Find where the given text appears and provide that cell's center as (x, y) coordinate. 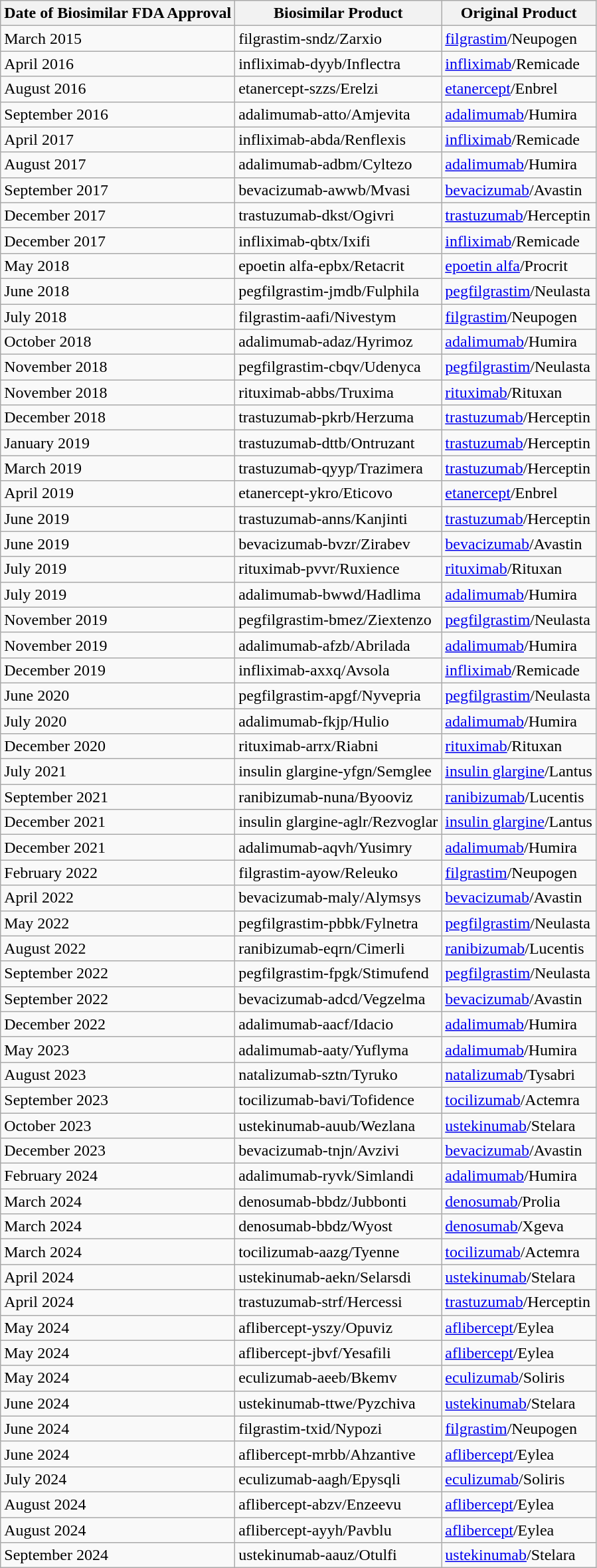
September 2024 (118, 1555)
adalimumab-atto/Amjevita (339, 114)
October 2018 (118, 342)
trastuzumab-anns/Kanjinti (339, 519)
ustekinumab-aekn/Selarsdi (339, 1277)
adalimumab-adaz/Hyrimoz (339, 342)
bevacizumab-adcd/Vegzelma (339, 999)
insulin glargine-yfgn/Semglee (339, 772)
December 2022 (118, 1024)
ranibizumab-nuna/Byooviz (339, 797)
February 2024 (118, 1176)
bevacizumab-tnjn/Avzivi (339, 1151)
Original Product (519, 13)
tocilizumab-aazg/Tyenne (339, 1252)
bevacizumab-awwb/Mvasi (339, 190)
ustekinumab-aauz/Otulfi (339, 1555)
June 2018 (118, 291)
September 2023 (118, 1100)
April 2017 (118, 139)
etanercept-ykro/Eticovo (339, 493)
December 2020 (118, 746)
trastuzumab-qyyp/Trazimera (339, 468)
May 2018 (118, 266)
pegfilgrastim-jmdb/Fulphila (339, 291)
February 2022 (118, 873)
tocilizumab-bavi/Tofidence (339, 1100)
adalimumab-afzb/Abrilada (339, 645)
September 2021 (118, 797)
December 2019 (118, 670)
May 2023 (118, 1049)
ustekinumab-auub/Wezlana (339, 1126)
January 2019 (118, 443)
December 2018 (118, 418)
filgrastim-aafi/Nivestym (339, 317)
etanercept-szzs/Erelzi (339, 89)
denosumab/Xgeva (519, 1227)
April 2022 (118, 898)
ustekinumab-ttwe/Pyzchiva (339, 1403)
infliximab-abda/Renflexis (339, 139)
pegfilgrastim-pbbk/Fylnetra (339, 923)
natalizumab/Tysabri (519, 1075)
trastuzumab-pkrb/Herzuma (339, 418)
pegfilgrastim-fpgk/Stimufend (339, 974)
filgrastim-ayow/Releuko (339, 873)
insulin glargine-aglr/Rezvoglar (339, 822)
adalimumab-aacf/Idacio (339, 1024)
Date of Biosimilar FDA Approval (118, 13)
April 2016 (118, 64)
eculizumab-aagh/Epysqli (339, 1479)
September 2017 (118, 190)
aflibercept-mrbb/Ahzantive (339, 1454)
denosumab-bbdz/Jubbonti (339, 1201)
August 2016 (118, 89)
August 2022 (118, 948)
infliximab-axxq/Avsola (339, 670)
trastuzumab-strf/Hercessi (339, 1302)
May 2022 (118, 923)
aflibercept-yszy/Opuviz (339, 1328)
adalimumab-bwwd/Hadlima (339, 594)
pegfilgrastim-apgf/Nyvepria (339, 695)
denosumab-bbdz/Wyost (339, 1227)
filgrastim-txid/Nypozi (339, 1429)
trastuzumab-dkst/Ogivri (339, 215)
April 2019 (118, 493)
rituximab-arrx/Riabni (339, 746)
Biosimilar Product (339, 13)
pegfilgrastim-cbqv/Udenyca (339, 367)
natalizumab-sztn/Tyruko (339, 1075)
epoetin alfa-epbx/Retacrit (339, 266)
December 2023 (118, 1151)
eculizumab-aeeb/Bkemv (339, 1378)
August 2017 (118, 165)
infliximab-dyyb/Inflectra (339, 64)
rituximab-abbs/Truxima (339, 392)
filgrastim-sndz/Zarxio (339, 39)
bevacizumab-maly/Alymsys (339, 898)
aflibercept-ayyh/Pavblu (339, 1529)
trastuzumab-dttb/Ontruzant (339, 443)
September 2016 (118, 114)
July 2021 (118, 772)
aflibercept-jbvf/Yesafili (339, 1353)
ranibizumab-eqrn/Cimerli (339, 948)
adalimumab-aqvh/Yusimry (339, 847)
March 2015 (118, 39)
July 2024 (118, 1479)
infliximab-qbtx/Ixifi (339, 240)
June 2020 (118, 695)
August 2023 (118, 1075)
adalimumab-fkjp/Hulio (339, 721)
July 2018 (118, 317)
adalimumab-aaty/Yuflyma (339, 1049)
March 2019 (118, 468)
bevacizumab-bvzr/Zirabev (339, 544)
July 2020 (118, 721)
denosumab/Prolia (519, 1201)
adalimumab-adbm/Cyltezo (339, 165)
pegfilgrastim-bmez/Ziextenzo (339, 620)
epoetin alfa/Procrit (519, 266)
adalimumab-ryvk/Simlandi (339, 1176)
aflibercept-abzv/Enzeevu (339, 1504)
rituximab-pvvr/Ruxience (339, 569)
October 2023 (118, 1126)
